Extract the [X, Y] coordinate from the center of the cell holding the provided text.  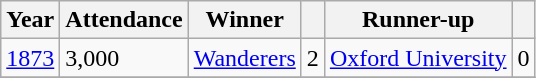
Wanderers [244, 58]
3,000 [124, 58]
2 [312, 58]
Attendance [124, 20]
1873 [30, 58]
Year [30, 20]
0 [524, 58]
Winner [244, 20]
Oxford University [418, 58]
Runner-up [418, 20]
